Locate the cell with the specified text and output its (x, y) center coordinate. 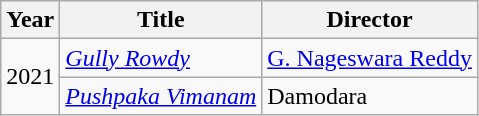
Year (30, 20)
2021 (30, 77)
Damodara (370, 96)
Title (161, 20)
G. Nageswara Reddy (370, 58)
Pushpaka Vimanam (161, 96)
Director (370, 20)
Gully Rowdy (161, 58)
